Capture the cell that displays the provided text and extract its [X, Y] central coordinate. 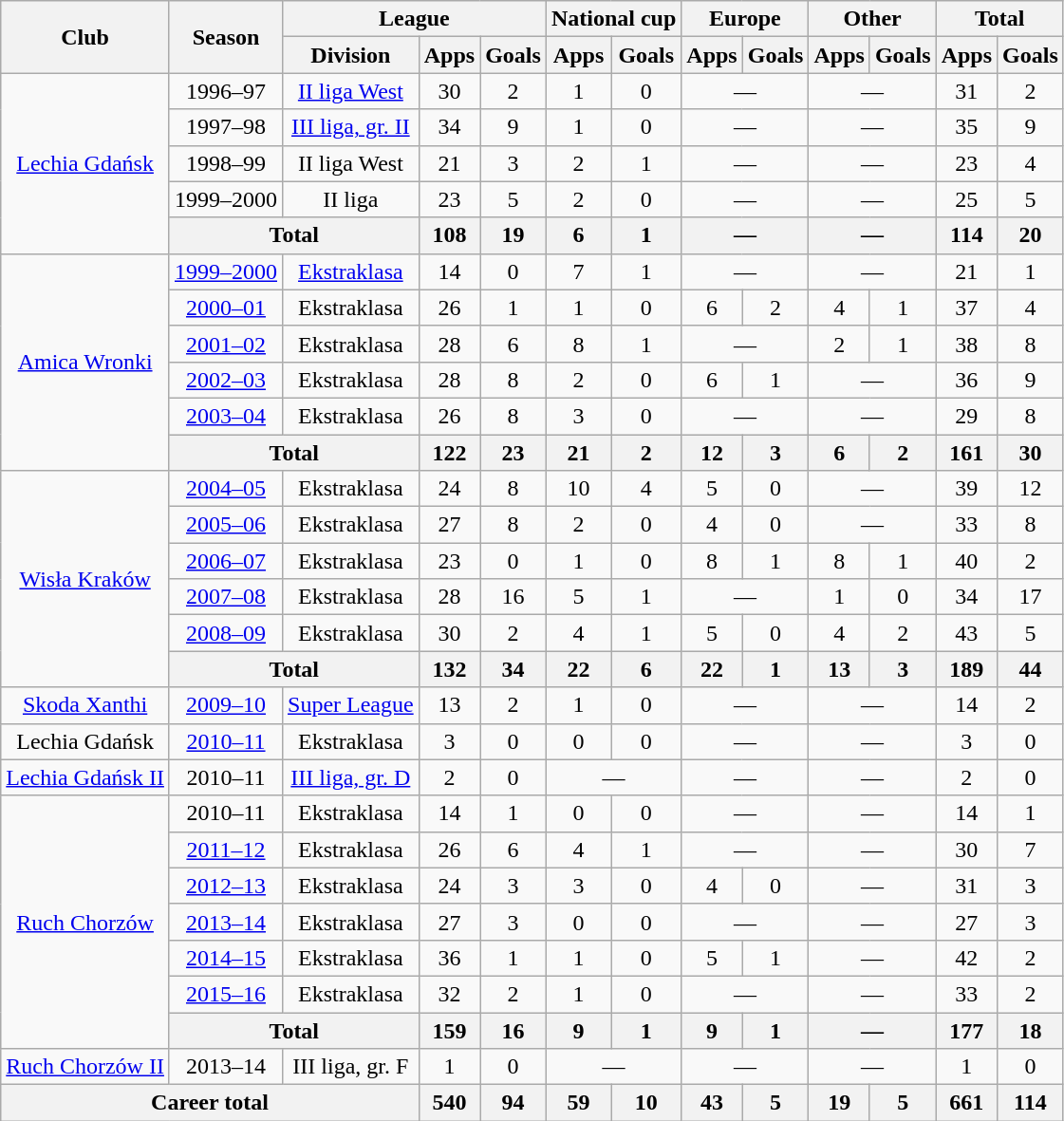
Wisła Kraków [85, 579]
25 [966, 199]
2004–05 [226, 489]
Europe [745, 19]
Super League [351, 705]
122 [449, 453]
177 [966, 1030]
2014–15 [226, 958]
37 [966, 308]
II liga [351, 199]
2009–10 [226, 705]
161 [966, 453]
Lechia Gdańsk II [85, 777]
Amica Wronki [85, 362]
III liga, gr. D [351, 777]
Skoda Xanthi [85, 705]
2011–12 [226, 850]
39 [966, 489]
40 [966, 561]
94 [513, 1103]
661 [966, 1103]
Career total [210, 1103]
32 [449, 994]
38 [966, 344]
2015–16 [226, 994]
2012–13 [226, 886]
III liga, gr. II [351, 127]
17 [1031, 597]
Ruch Chorzów [85, 922]
2005–06 [226, 525]
League [415, 19]
2002–03 [226, 380]
2007–08 [226, 597]
1998–99 [226, 163]
540 [449, 1103]
1996–97 [226, 91]
42 [966, 958]
2006–07 [226, 561]
2008–09 [226, 633]
Club [85, 37]
National cup [613, 19]
III liga, gr. F [351, 1067]
2001–02 [226, 344]
189 [966, 669]
44 [1031, 669]
29 [966, 416]
Ruch Chorzów II [85, 1067]
18 [1031, 1030]
132 [449, 669]
159 [449, 1030]
20 [1031, 235]
1997–98 [226, 127]
Season [226, 37]
2003–04 [226, 416]
Division [351, 55]
108 [449, 235]
2000–01 [226, 308]
Other [872, 19]
59 [578, 1103]
35 [966, 127]
